Pinpoint the cell where the given text exists, returning its (X, Y) midpoint coordinate. 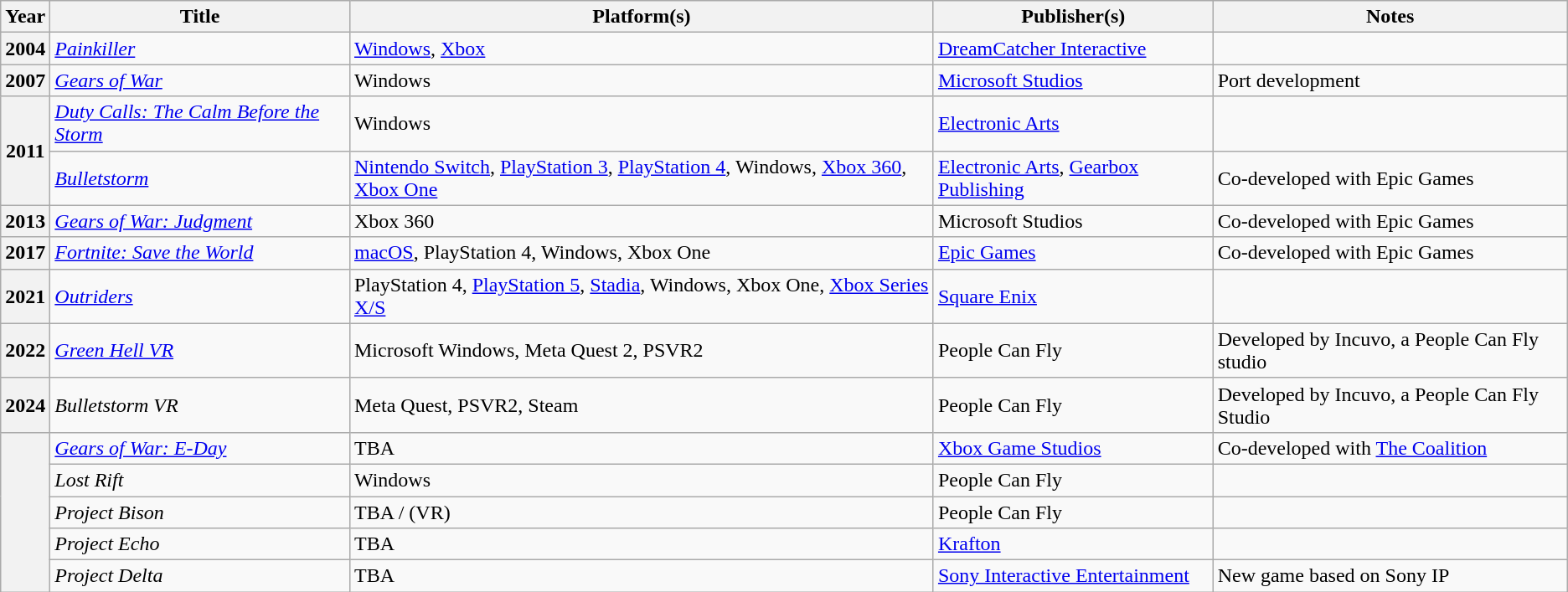
Electronic Arts, Gearbox Publishing (1073, 178)
2021 (25, 296)
Windows, Xbox (642, 49)
Xbox Game Studios (1073, 448)
2024 (25, 405)
Notes (1390, 17)
Project Echo (200, 544)
Gears of War (200, 80)
Year (25, 17)
Epic Games (1073, 253)
Gears of War: E-Day (200, 448)
PlayStation 4, PlayStation 5, Stadia, Windows, Xbox One, Xbox Series X/S (642, 296)
TBA / (VR) (642, 512)
Lost Rift (200, 480)
Developed by Incuvo, a People Can Fly Studio (1390, 405)
Microsoft Windows, Meta Quest 2, PSVR2 (642, 350)
2013 (25, 221)
Meta Quest, PSVR2, Steam (642, 405)
2017 (25, 253)
Platform(s) (642, 17)
Square Enix (1073, 296)
Sony Interactive Entertainment (1073, 576)
Painkiller (200, 49)
Gears of War: Judgment (200, 221)
Duty Calls: The Calm Before the Storm (200, 124)
Developed by Incuvo, a People Can Fly studio (1390, 350)
Xbox 360 (642, 221)
Co-developed with The Coalition (1390, 448)
Title (200, 17)
Nintendo Switch, PlayStation 3, PlayStation 4, Windows, Xbox 360, Xbox One (642, 178)
2007 (25, 80)
Krafton (1073, 544)
2022 (25, 350)
Bulletstorm (200, 178)
Bulletstorm VR (200, 405)
2011 (25, 151)
Project Delta (200, 576)
2004 (25, 49)
Green Hell VR (200, 350)
Electronic Arts (1073, 124)
Fortnite: Save the World (200, 253)
Port development (1390, 80)
Publisher(s) (1073, 17)
Project Bison (200, 512)
macOS, PlayStation 4, Windows, Xbox One (642, 253)
New game based on Sony IP (1390, 576)
DreamCatcher Interactive (1073, 49)
Outriders (200, 296)
